For the text-containing cell, return its midpoint in [x, y] coordinate format. 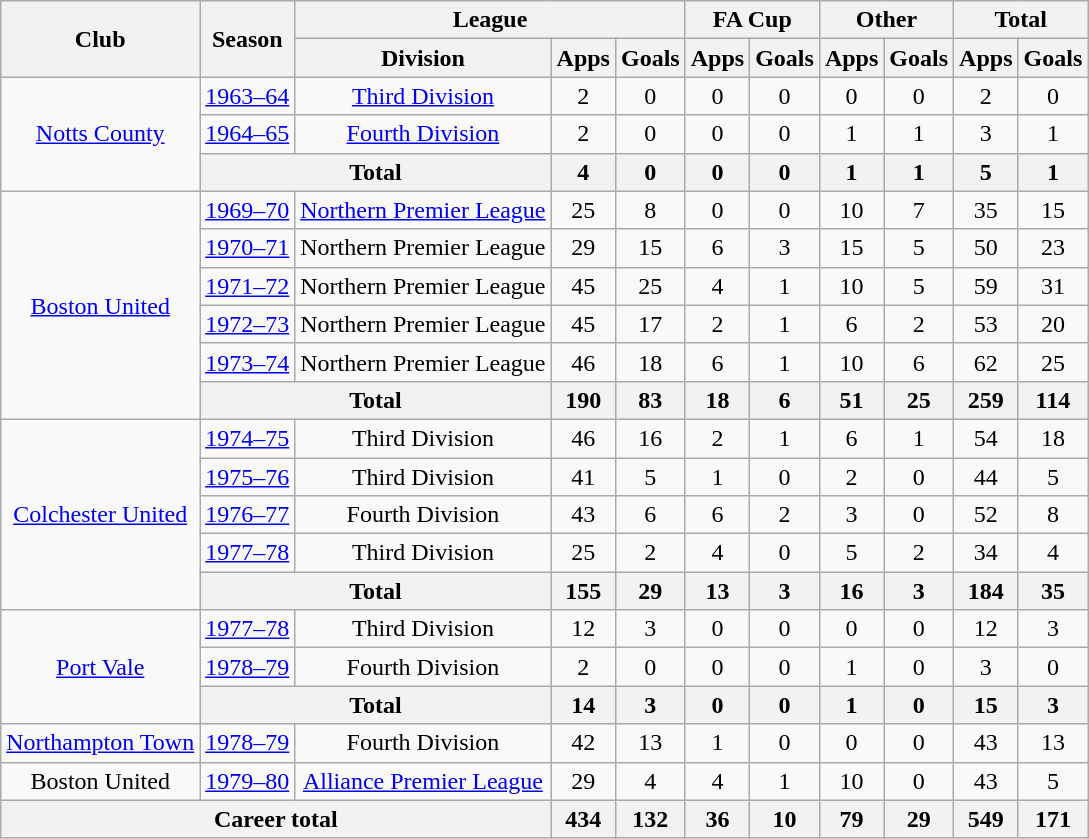
Port Vale [100, 667]
44 [986, 477]
41 [583, 477]
1969–70 [248, 210]
50 [986, 248]
549 [986, 819]
1976–77 [248, 515]
14 [583, 705]
Other [886, 20]
Colchester United [100, 514]
54 [986, 438]
83 [650, 400]
190 [583, 400]
Career total [276, 819]
52 [986, 515]
59 [986, 286]
62 [986, 362]
79 [851, 819]
184 [986, 591]
Division [423, 58]
31 [1053, 286]
132 [650, 819]
34 [986, 553]
1979–80 [248, 781]
1970–71 [248, 248]
114 [1053, 400]
51 [851, 400]
259 [986, 400]
17 [650, 324]
1963–64 [248, 96]
23 [1053, 248]
1973–74 [248, 362]
434 [583, 819]
1971–72 [248, 286]
171 [1053, 819]
FA Cup [752, 20]
League [490, 20]
1974–75 [248, 438]
1975–76 [248, 477]
1972–73 [248, 324]
36 [717, 819]
7 [919, 210]
1964–65 [248, 134]
Alliance Premier League [423, 781]
Notts County [100, 134]
155 [583, 591]
53 [986, 324]
Season [248, 39]
42 [583, 743]
20 [1053, 324]
Club [100, 39]
Northampton Town [100, 743]
